Find where the given text appears and provide that cell's center as (X, Y) coordinate. 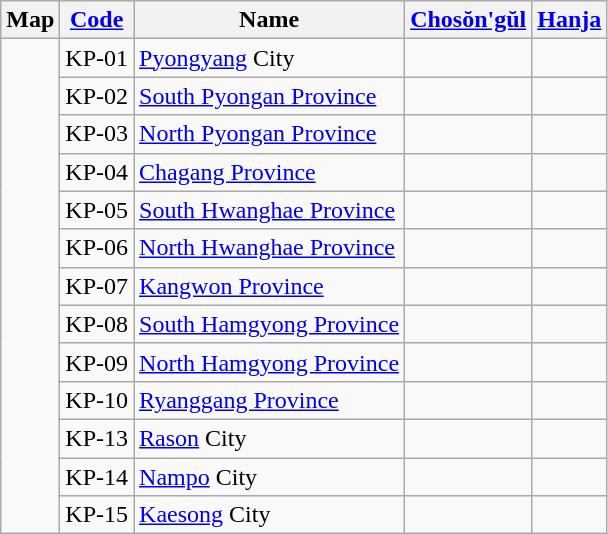
KP-01 (97, 58)
KP-03 (97, 134)
Ryanggang Province (270, 400)
Nampo City (270, 477)
South Pyongan Province (270, 96)
KP-02 (97, 96)
KP-15 (97, 515)
Kaesong City (270, 515)
KP-14 (97, 477)
North Hamgyong Province (270, 362)
South Hamgyong Province (270, 324)
KP-04 (97, 172)
Rason City (270, 438)
KP-07 (97, 286)
North Hwanghae Province (270, 248)
KP-10 (97, 400)
Name (270, 20)
KP-06 (97, 248)
KP-08 (97, 324)
Kangwon Province (270, 286)
Hanja (570, 20)
Chosŏn'gŭl (468, 20)
Code (97, 20)
South Hwanghae Province (270, 210)
KP-05 (97, 210)
Chagang Province (270, 172)
KP-09 (97, 362)
Map (30, 20)
Pyongyang City (270, 58)
North Pyongan Province (270, 134)
KP-13 (97, 438)
